Extract the [x, y] coordinate from the center of the cell holding the provided text.  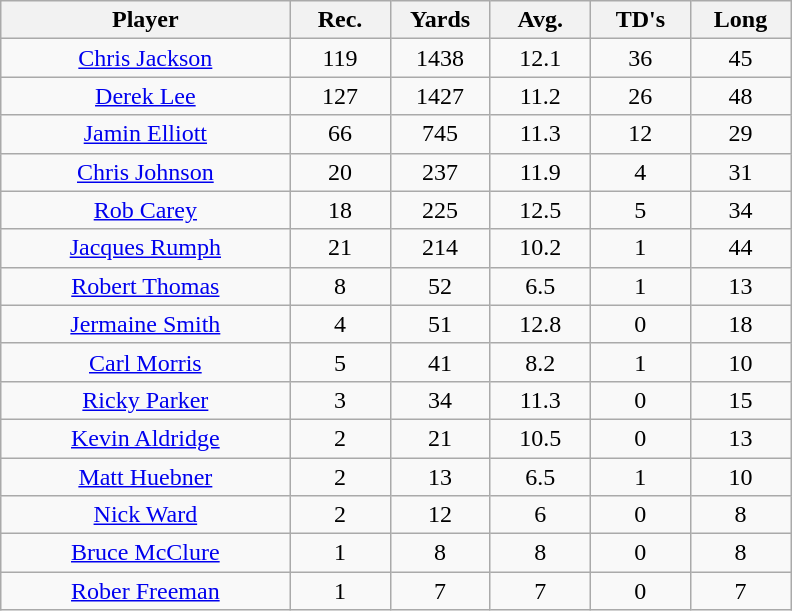
119 [340, 58]
52 [440, 286]
1438 [440, 58]
745 [440, 134]
11.9 [540, 172]
36 [640, 58]
Bruce McClure [146, 553]
Derek Lee [146, 96]
29 [740, 134]
225 [440, 210]
Chris Johnson [146, 172]
8.2 [540, 362]
Chris Jackson [146, 58]
12.1 [540, 58]
6 [540, 515]
10.2 [540, 248]
Robert Thomas [146, 286]
48 [740, 96]
Yards [440, 20]
Jermaine Smith [146, 324]
Jamin Elliott [146, 134]
Rec. [340, 20]
12.5 [540, 210]
TD's [640, 20]
26 [640, 96]
3 [340, 400]
Rober Freeman [146, 591]
41 [440, 362]
237 [440, 172]
66 [340, 134]
Rob Carey [146, 210]
214 [440, 248]
Carl Morris [146, 362]
Jacques Rumph [146, 248]
Avg. [540, 20]
44 [740, 248]
10.5 [540, 438]
Ricky Parker [146, 400]
1427 [440, 96]
127 [340, 96]
45 [740, 58]
Long [740, 20]
31 [740, 172]
51 [440, 324]
Matt Huebner [146, 477]
20 [340, 172]
11.2 [540, 96]
12.8 [540, 324]
15 [740, 400]
Nick Ward [146, 515]
Kevin Aldridge [146, 438]
Player [146, 20]
